Determine the (x, y) coordinate at the center of the cell enclosing the given text.  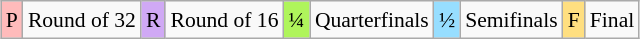
F (574, 20)
R (154, 20)
½ (447, 20)
P (12, 20)
Semifinals (511, 20)
Quarterfinals (372, 20)
Round of 32 (82, 20)
Final (612, 20)
Round of 16 (224, 20)
¼ (297, 20)
